Detect which cell encompasses the target text, then output its (X, Y) center coordinate. 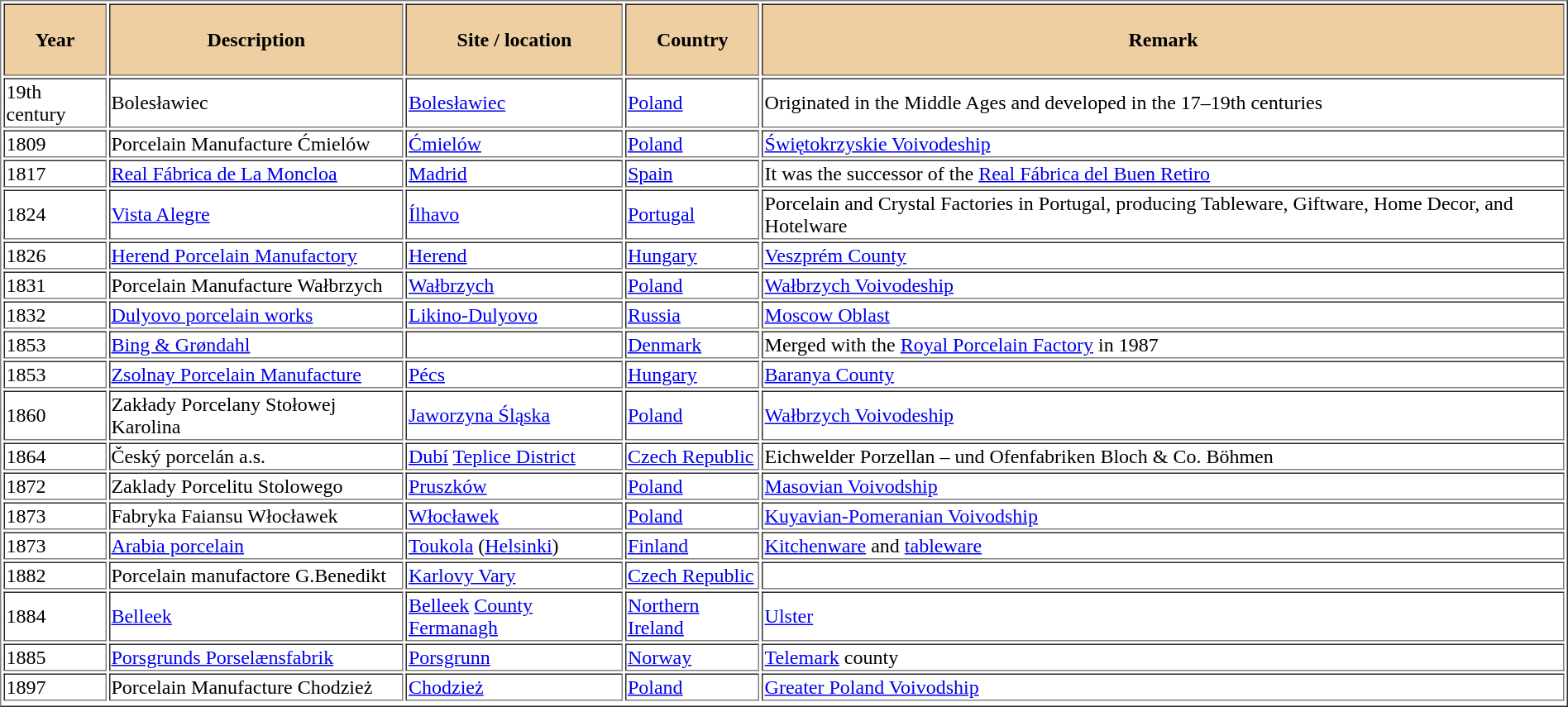
Spain (693, 174)
Herend Porcelain Manufactory (256, 255)
Český porcelán a.s. (256, 456)
Merged with the Royal Porcelain Factory in 1987 (1164, 344)
Portugal (693, 215)
Ulster (1164, 617)
Greater Poland Voivodship (1164, 686)
1872 (55, 486)
1885 (55, 657)
1826 (55, 255)
Moscow Oblast (1164, 314)
19th century (55, 103)
Wałbrzych (514, 284)
Karlovy Vary (514, 576)
Ćmielów (514, 144)
Russia (693, 314)
Zsolnay Porcelain Manufacture (256, 374)
Originated in the Middle Ages and developed in the 17–19th centuries (1164, 103)
Porcelain Manufacture Chodzież (256, 686)
Dubí Teplice District (514, 456)
Likino-Dulyovo (514, 314)
Chodzież (514, 686)
Ílhavo (514, 215)
1897 (55, 686)
Porcelain manufactore G.Benedikt (256, 576)
Włocławek (514, 516)
Pruszków (514, 486)
Pécs (514, 374)
Masovian Voivodship (1164, 486)
1824 (55, 215)
Vista Alegre (256, 215)
Arabia porcelain (256, 546)
Toukola (Helsinki) (514, 546)
1809 (55, 144)
Kitchenware and tableware (1164, 546)
Baranya County (1164, 374)
Real Fábrica de La Moncloa (256, 174)
Description (256, 40)
Świętokrzyskie Voivodeship (1164, 144)
Jaworzyna Śląska (514, 415)
Site / location (514, 40)
1832 (55, 314)
Belleek County Fermanagh (514, 617)
Denmark (693, 344)
Finland (693, 546)
Porcelain Manufacture Ćmielów (256, 144)
Zaklady Porcelitu Stolowego (256, 486)
Herend (514, 255)
Remark (1164, 40)
Veszprém County (1164, 255)
Porcelain and Crystal Factories in Portugal, producing Tableware, Giftware, Home Decor, and Hotelware (1164, 215)
Northern Ireland (693, 617)
Bing & Grøndahl (256, 344)
Porcelain Manufacture Wałbrzych (256, 284)
Kuyavian-Pomeranian Voivodship (1164, 516)
Porsgrunn (514, 657)
1882 (55, 576)
It was the successor of the Real Fábrica del Buen Retiro (1164, 174)
Dulyovo porcelain works (256, 314)
Country (693, 40)
1860 (55, 415)
Eichwelder Porzellan – und Ofenfabriken Bloch & Co. Böhmen (1164, 456)
Porsgrunds Porselænsfabrik (256, 657)
Telemark county (1164, 657)
1817 (55, 174)
Fabryka Faiansu Włocławek (256, 516)
Zakłady Porcelany Stołowej Karolina (256, 415)
Belleek (256, 617)
Madrid (514, 174)
1831 (55, 284)
1864 (55, 456)
Year (55, 40)
Norway (693, 657)
1884 (55, 617)
